Determine the (X, Y) coordinate at the center of the cell enclosing the given text.  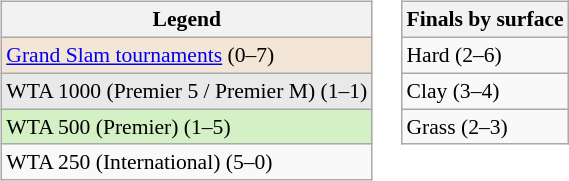
Hard (2–6) (484, 55)
WTA 250 (International) (5–0) (186, 162)
Clay (3–4) (484, 91)
Legend (186, 20)
Grand Slam tournaments (0–7) (186, 55)
Finals by surface (484, 20)
Grass (2–3) (484, 127)
WTA 500 (Premier) (1–5) (186, 127)
WTA 1000 (Premier 5 / Premier M) (1–1) (186, 91)
